Scan for the cell matching the given text and deliver its (X, Y) coordinate at center. 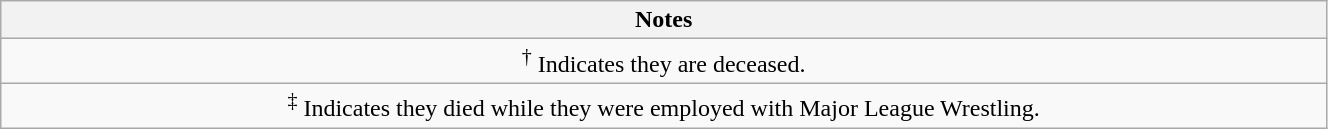
Notes (664, 20)
‡ Indicates they died while they were employed with Major League Wrestling. (664, 106)
† Indicates they are deceased. (664, 62)
